Pinpoint the cell where the given text exists, returning its [x, y] midpoint coordinate. 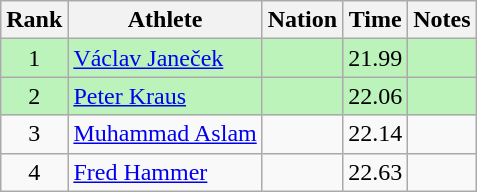
Rank [34, 20]
Václav Janeček [165, 58]
2 [34, 96]
Fred Hammer [165, 172]
Time [376, 20]
Muhammad Aslam [165, 134]
21.99 [376, 58]
3 [34, 134]
22.14 [376, 134]
Athlete [165, 20]
Peter Kraus [165, 96]
4 [34, 172]
Notes [442, 20]
1 [34, 58]
22.06 [376, 96]
Nation [302, 20]
22.63 [376, 172]
